Capture the cell that displays the provided text and extract its (X, Y) central coordinate. 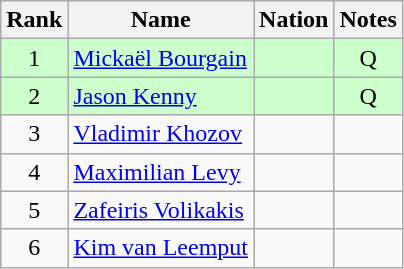
2 (34, 96)
3 (34, 134)
Vladimir Khozov (161, 134)
Kim van Leemput (161, 248)
1 (34, 58)
Zafeiris Volikakis (161, 210)
Jason Kenny (161, 96)
6 (34, 248)
Notes (368, 20)
5 (34, 210)
Rank (34, 20)
Maximilian Levy (161, 172)
Name (161, 20)
4 (34, 172)
Mickaël Bourgain (161, 58)
Nation (294, 20)
